Identify which cell holds the provided text, then report its [x, y] central coordinate. 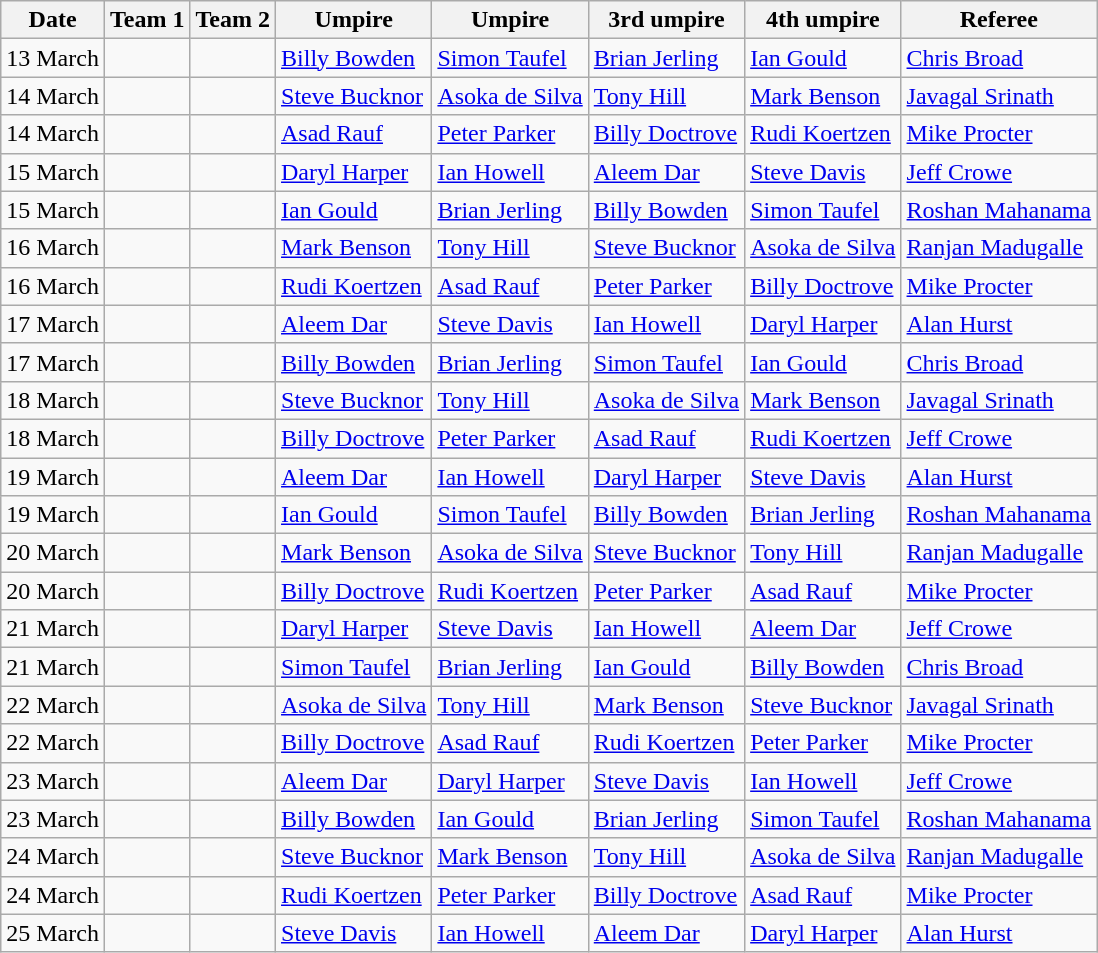
13 March [53, 58]
Referee [999, 20]
Date [53, 20]
Team 2 [233, 20]
3rd umpire [666, 20]
Team 1 [147, 20]
25 March [53, 933]
4th umpire [823, 20]
